Capture the cell that displays the provided text and extract its (x, y) central coordinate. 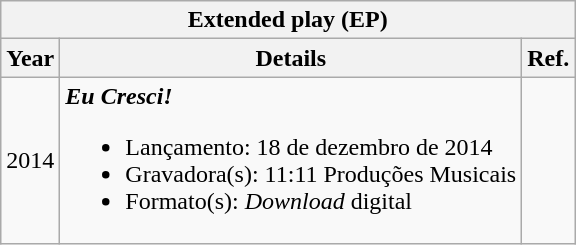
Eu Cresci!Lançamento: 18 de dezembro de 2014Gravadora(s): 11:11 Produções MusicaisFormato(s): Download digital (291, 160)
Ref. (548, 58)
Year (30, 58)
Details (291, 58)
Extended play (EP) (288, 20)
2014 (30, 160)
